Locate the cell with the specified text and output its (x, y) center coordinate. 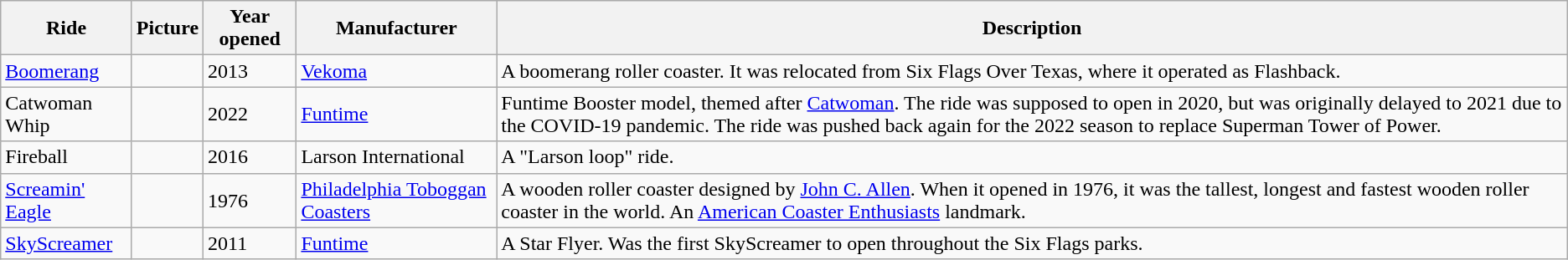
Picture (168, 28)
A boomerang roller coaster. It was relocated from Six Flags Over Texas, where it operated as Flashback. (1032, 71)
Manufacturer (397, 28)
Vekoma (397, 71)
A Star Flyer. Was the first SkyScreamer to open throughout the Six Flags parks. (1032, 243)
Boomerang (67, 71)
Fireball (67, 157)
2022 (250, 114)
2011 (250, 243)
2016 (250, 157)
Larson International (397, 157)
Ride (67, 28)
Philadelphia Toboggan Coasters (397, 201)
1976 (250, 201)
Description (1032, 28)
Catwoman Whip (67, 114)
A "Larson loop" ride. (1032, 157)
SkyScreamer (67, 243)
2013 (250, 71)
Screamin' Eagle (67, 201)
Year opened (250, 28)
